Search for the cell housing the specified text and yield its [X, Y] center coordinate. 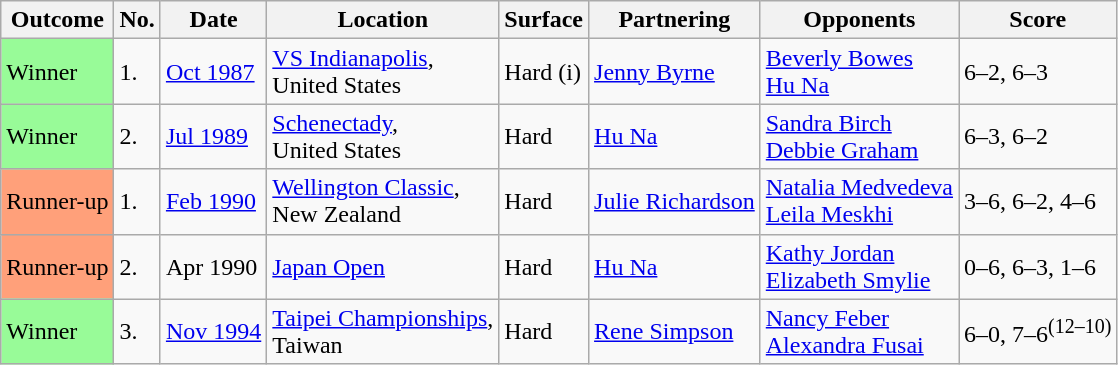
Outcome [58, 20]
3. [137, 332]
0–6, 6–3, 1–6 [1038, 266]
Japan Open [383, 266]
6–3, 6–2 [1038, 136]
Surface [544, 20]
Kathy Jordan Elizabeth Smylie [859, 266]
Taipei Championships, Taiwan [383, 332]
Hard (i) [544, 72]
Sandra Birch Debbie Graham [859, 136]
Location [383, 20]
Schenectady, United States [383, 136]
Rene Simpson [675, 332]
Natalia Medvedeva Leila Meskhi [859, 202]
Feb 1990 [213, 202]
Partnering [675, 20]
Julie Richardson [675, 202]
VS Indianapolis, United States [383, 72]
No. [137, 20]
Oct 1987 [213, 72]
Wellington Classic, New Zealand [383, 202]
Date [213, 20]
Nancy Feber Alexandra Fusai [859, 332]
Apr 1990 [213, 266]
Jul 1989 [213, 136]
6–0, 7–6(12–10) [1038, 332]
Nov 1994 [213, 332]
Opponents [859, 20]
Beverly Bowes Hu Na [859, 72]
Score [1038, 20]
Jenny Byrne [675, 72]
3–6, 6–2, 4–6 [1038, 202]
6–2, 6–3 [1038, 72]
